Capture the cell that displays the provided text and extract its (x, y) central coordinate. 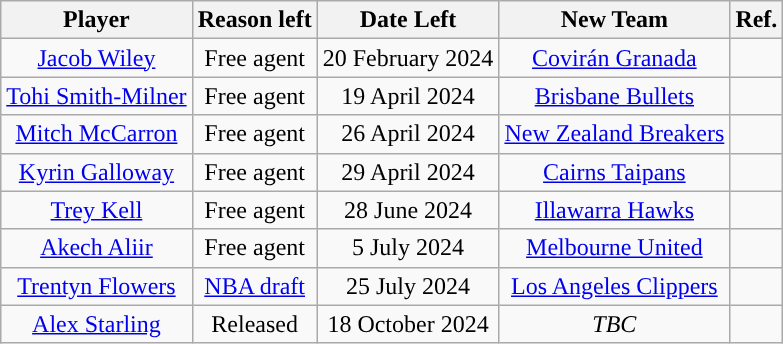
Brisbane Bullets (614, 96)
Covirán Granada (614, 58)
Kyrin Galloway (96, 172)
Date Left (408, 20)
Reason left (254, 20)
26 April 2024 (408, 134)
Trey Kell (96, 210)
25 July 2024 (408, 286)
20 February 2024 (408, 58)
5 July 2024 (408, 248)
Mitch McCarron (96, 134)
Released (254, 324)
19 April 2024 (408, 96)
28 June 2024 (408, 210)
Akech Aliir (96, 248)
Jacob Wiley (96, 58)
Melbourne United (614, 248)
29 April 2024 (408, 172)
Alex Starling (96, 324)
TBC (614, 324)
Tohi Smith-Milner (96, 96)
Los Angeles Clippers (614, 286)
Cairns Taipans (614, 172)
Trentyn Flowers (96, 286)
Player (96, 20)
New Zealand Breakers (614, 134)
Ref. (756, 20)
NBA draft (254, 286)
Illawarra Hawks (614, 210)
18 October 2024 (408, 324)
New Team (614, 20)
